Return [X, Y] of the center of cell containing provided text 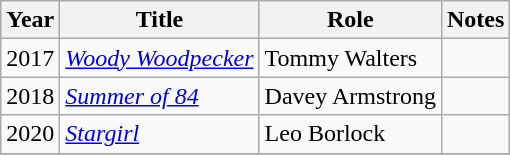
Title [160, 20]
2017 [30, 58]
Year [30, 20]
Notes [475, 20]
Davey Armstrong [350, 96]
Role [350, 20]
Tommy Walters [350, 58]
Woody Woodpecker [160, 58]
Stargirl [160, 134]
Summer of 84 [160, 96]
2020 [30, 134]
Leo Borlock [350, 134]
2018 [30, 96]
